Search for the cell housing the specified text and yield its (x, y) center coordinate. 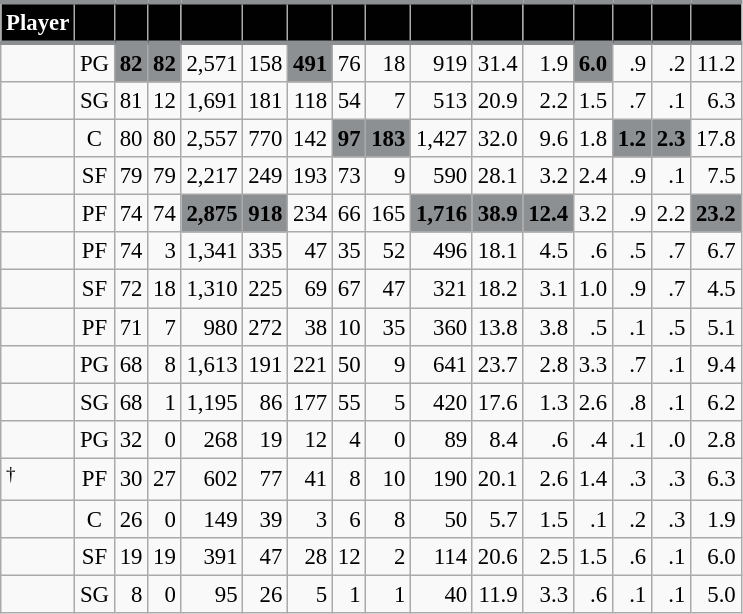
181 (266, 101)
7.5 (716, 176)
165 (388, 214)
30 (130, 479)
2,571 (212, 62)
72 (130, 289)
73 (348, 176)
980 (212, 327)
31.4 (497, 62)
1.3 (548, 402)
13.8 (497, 327)
1,716 (442, 214)
89 (442, 439)
95 (212, 594)
.8 (632, 402)
.4 (592, 439)
3.1 (548, 289)
18.1 (497, 251)
1.0 (592, 289)
225 (266, 289)
66 (348, 214)
4 (348, 439)
55 (348, 402)
1.2 (632, 139)
11.2 (716, 62)
1.4 (592, 479)
321 (442, 289)
38.9 (497, 214)
1,427 (442, 139)
71 (130, 327)
360 (442, 327)
2.4 (592, 176)
149 (212, 519)
9.4 (716, 364)
32 (130, 439)
† (38, 479)
158 (266, 62)
1,341 (212, 251)
76 (348, 62)
190 (442, 479)
28.1 (497, 176)
114 (442, 557)
177 (310, 402)
27 (164, 479)
513 (442, 101)
67 (348, 289)
9.6 (548, 139)
420 (442, 402)
12.4 (548, 214)
18.2 (497, 289)
2,875 (212, 214)
118 (310, 101)
1,613 (212, 364)
.0 (672, 439)
86 (266, 402)
1.8 (592, 139)
770 (266, 139)
918 (266, 214)
268 (212, 439)
54 (348, 101)
3.8 (548, 327)
77 (266, 479)
5.0 (716, 594)
23.7 (497, 364)
20.1 (497, 479)
5.7 (497, 519)
5.1 (716, 327)
6.2 (716, 402)
39 (266, 519)
2,557 (212, 139)
23.2 (716, 214)
41 (310, 479)
81 (130, 101)
69 (310, 289)
1,310 (212, 289)
234 (310, 214)
28 (310, 557)
6 (348, 519)
191 (266, 364)
491 (310, 62)
1,195 (212, 402)
2.5 (548, 557)
2.3 (672, 139)
183 (388, 139)
97 (348, 139)
38 (310, 327)
919 (442, 62)
20.9 (497, 101)
32.0 (497, 139)
20.6 (497, 557)
17.8 (716, 139)
272 (266, 327)
221 (310, 364)
142 (310, 139)
2 (388, 557)
8.4 (497, 439)
391 (212, 557)
Player (38, 22)
641 (442, 364)
496 (442, 251)
590 (442, 176)
193 (310, 176)
335 (266, 251)
40 (442, 594)
6.7 (716, 251)
52 (388, 251)
2,217 (212, 176)
1,691 (212, 101)
17.6 (497, 402)
249 (266, 176)
11.9 (497, 594)
602 (212, 479)
